From the cell containing the given text, extract its center point as [X, Y] coordinate. 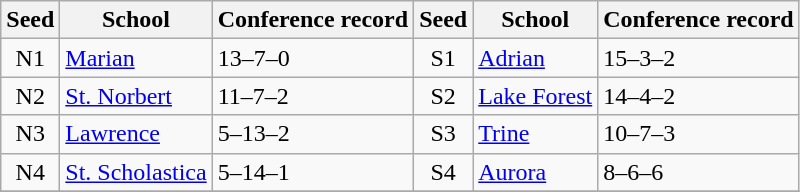
10–7–3 [698, 134]
S1 [444, 58]
S2 [444, 96]
Lawrence [136, 134]
Trine [536, 134]
St. Scholastica [136, 172]
N1 [30, 58]
St. Norbert [136, 96]
Aurora [536, 172]
Lake Forest [536, 96]
13–7–0 [312, 58]
5–14–1 [312, 172]
15–3–2 [698, 58]
14–4–2 [698, 96]
N3 [30, 134]
S4 [444, 172]
5–13–2 [312, 134]
N2 [30, 96]
11–7–2 [312, 96]
Marian [136, 58]
S3 [444, 134]
N4 [30, 172]
Adrian [536, 58]
8–6–6 [698, 172]
